Scan for the cell matching the given text and deliver its [X, Y] coordinate at center. 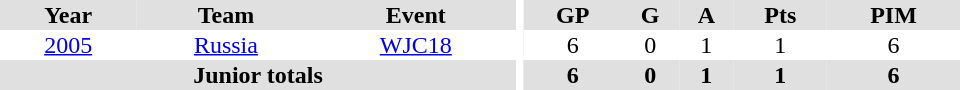
Russia [226, 45]
Pts [781, 15]
Event [416, 15]
Year [68, 15]
G [650, 15]
GP [572, 15]
PIM [894, 15]
A [706, 15]
Team [226, 15]
2005 [68, 45]
WJC18 [416, 45]
Junior totals [258, 75]
